For the text-containing cell, return its midpoint in [X, Y] coordinate format. 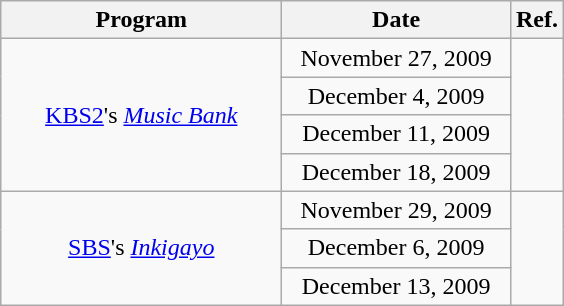
December 11, 2009 [396, 134]
SBS's Inkigayo [142, 248]
November 27, 2009 [396, 58]
Date [396, 20]
Ref. [536, 20]
Program [142, 20]
December 4, 2009 [396, 96]
KBS2's Music Bank [142, 115]
December 13, 2009 [396, 286]
November 29, 2009 [396, 210]
December 6, 2009 [396, 248]
December 18, 2009 [396, 172]
